Return the (X, Y) coordinate for the center point of the cell that contains the specified text.  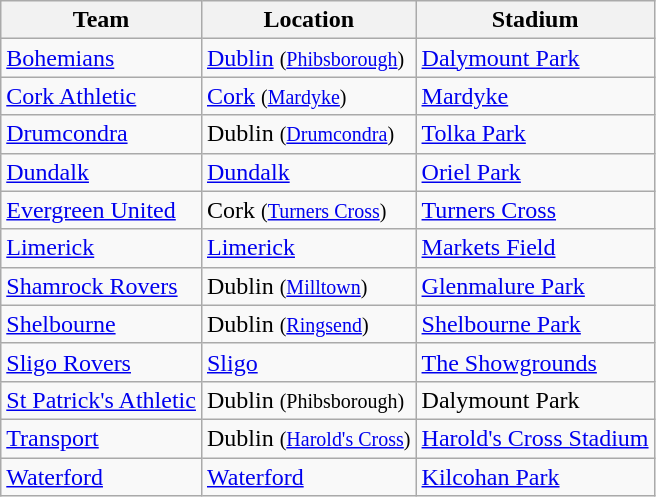
Dublin (Ringsend) (308, 324)
Shelbourne Park (535, 324)
Shamrock Rovers (102, 286)
Kilcohan Park (535, 477)
Cork (Turners Cross) (308, 210)
Markets Field (535, 248)
Cork (Mardyke) (308, 96)
Mardyke (535, 96)
Sligo (308, 362)
Stadium (535, 20)
Dublin (Drumcondra) (308, 134)
The Showgrounds (535, 362)
Sligo Rovers (102, 362)
Location (308, 20)
Tolka Park (535, 134)
Dublin (Harold's Cross) (308, 438)
Shelbourne (102, 324)
Oriel Park (535, 172)
Drumcondra (102, 134)
Harold's Cross Stadium (535, 438)
Bohemians (102, 58)
Transport (102, 438)
Team (102, 20)
Cork Athletic (102, 96)
Dublin (Milltown) (308, 286)
Glenmalure Park (535, 286)
Evergreen United (102, 210)
Turners Cross (535, 210)
St Patrick's Athletic (102, 400)
